For the text-containing cell, return its midpoint in [x, y] coordinate format. 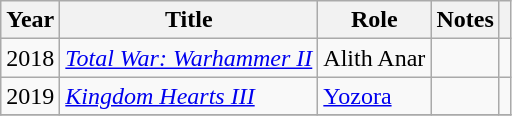
Year [30, 20]
2019 [30, 96]
Yozora [374, 96]
Total War: Warhammer II [189, 58]
Title [189, 20]
Kingdom Hearts III [189, 96]
Role [374, 20]
Alith Anar [374, 58]
Notes [465, 20]
2018 [30, 58]
